Provide the [x, y] coordinate of the cell's center where the given text is located.  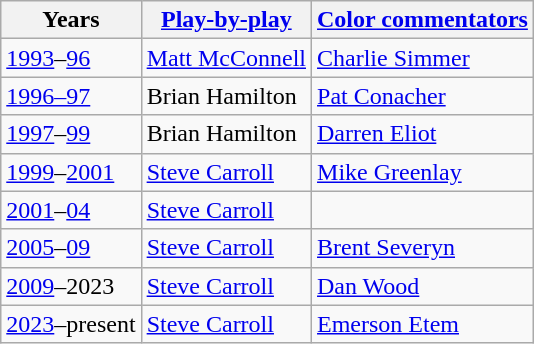
1999–2001 [71, 172]
1996–97 [71, 96]
Charlie Simmer [423, 58]
Play-by-play [226, 20]
Dan Wood [423, 286]
Matt McConnell [226, 58]
1997–99 [71, 134]
Mike Greenlay [423, 172]
Color commentators [423, 20]
Years [71, 20]
2001–04 [71, 210]
Emerson Etem [423, 324]
2009–2023 [71, 286]
1993–96 [71, 58]
Darren Eliot [423, 134]
Brent Severyn [423, 248]
Pat Conacher [423, 96]
2005–09 [71, 248]
2023–present [71, 324]
